Return (X, Y) of the center of cell containing provided text 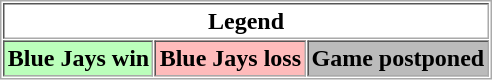
Blue Jays loss (230, 58)
Game postponed (398, 58)
Legend (246, 21)
Blue Jays win (78, 58)
